Find where the given text appears and provide that cell's center as (X, Y) coordinate. 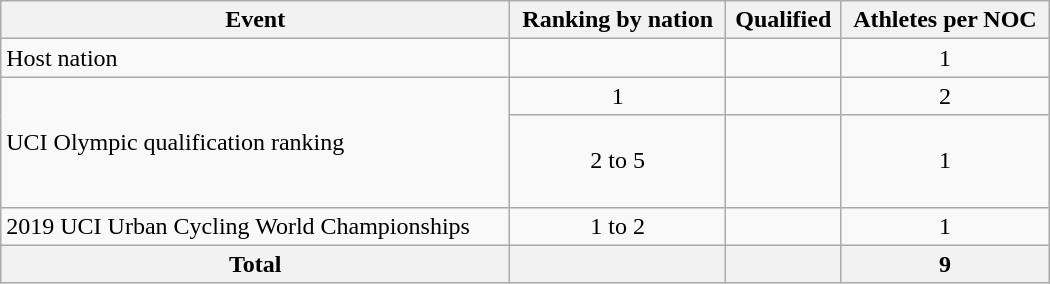
Ranking by nation (618, 20)
2019 UCI Urban Cycling World Championships (256, 226)
Total (256, 264)
Host nation (256, 58)
Athletes per NOC (946, 20)
1 to 2 (618, 226)
UCI Olympic qualification ranking (256, 142)
2 to 5 (618, 161)
9 (946, 264)
Event (256, 20)
Qualified (784, 20)
2 (946, 96)
